From the cell containing the given text, extract its center point as [x, y] coordinate. 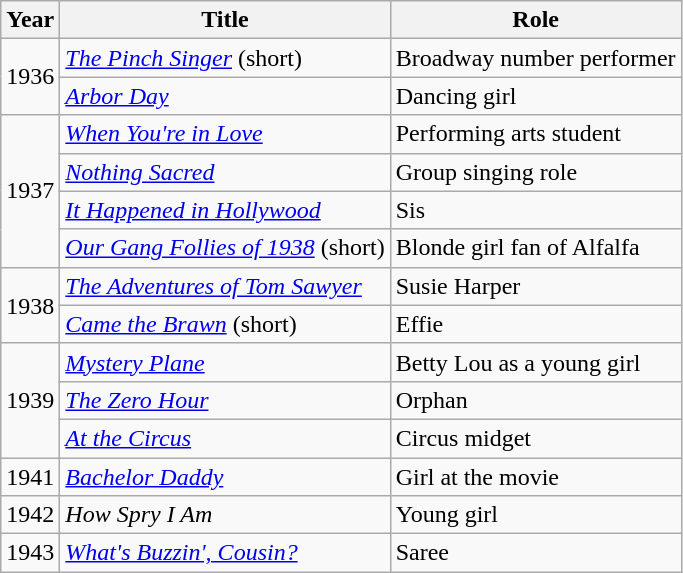
Broadway number performer [536, 58]
Our Gang Follies of 1938 (short) [225, 248]
It Happened in Hollywood [225, 210]
Bachelor Daddy [225, 477]
Orphan [536, 400]
Role [536, 20]
Circus midget [536, 438]
Susie Harper [536, 286]
Young girl [536, 515]
The Zero Hour [225, 400]
Group singing role [536, 172]
Arbor Day [225, 96]
When You're in Love [225, 134]
Saree [536, 553]
Title [225, 20]
Came the Brawn (short) [225, 324]
Mystery Plane [225, 362]
Nothing Sacred [225, 172]
At the Circus [225, 438]
The Adventures of Tom Sawyer [225, 286]
1939 [30, 400]
1936 [30, 77]
1941 [30, 477]
1938 [30, 305]
The Pinch Singer (short) [225, 58]
Blonde girl fan of Alfalfa [536, 248]
Sis [536, 210]
What's Buzzin', Cousin? [225, 553]
Girl at the movie [536, 477]
Effie [536, 324]
Performing arts student [536, 134]
1942 [30, 515]
How Spry I Am [225, 515]
1943 [30, 553]
1937 [30, 191]
Dancing girl [536, 96]
Betty Lou as a young girl [536, 362]
Year [30, 20]
